Return [x, y] of the center of cell containing provided text 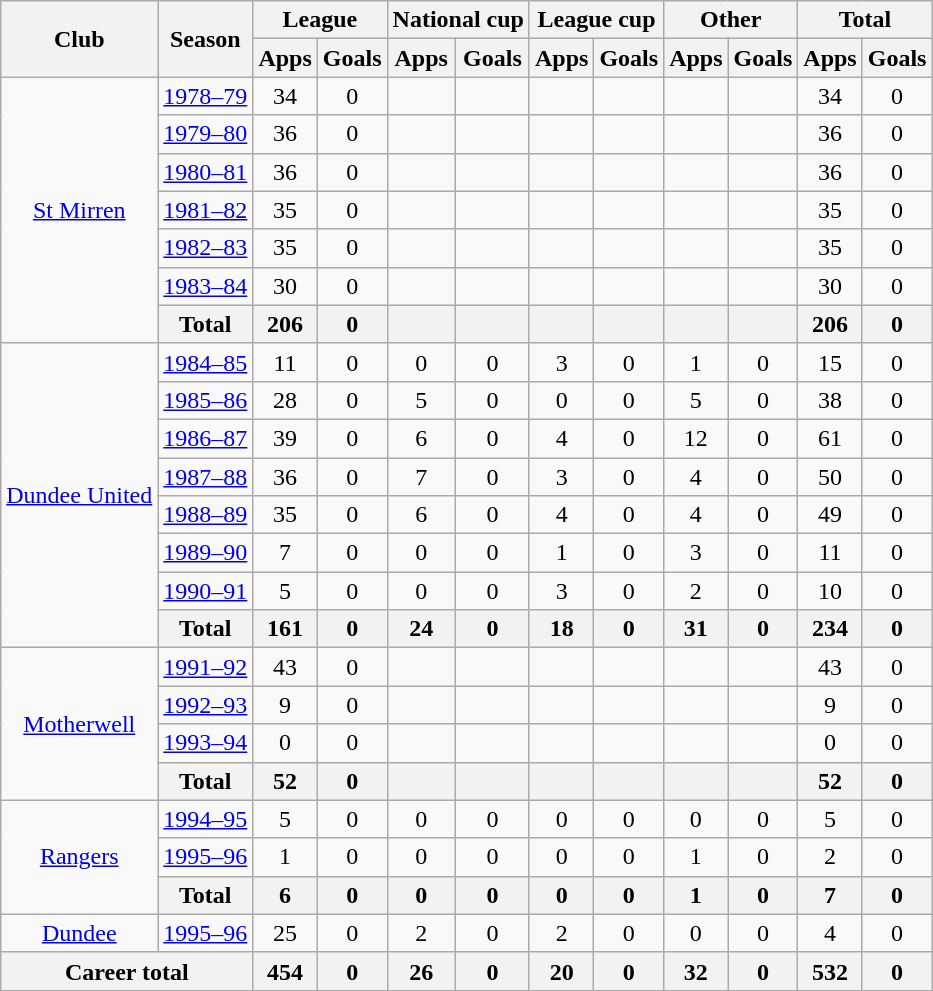
12 [696, 438]
31 [696, 629]
1980–81 [206, 172]
38 [830, 400]
Other [731, 20]
39 [285, 438]
49 [830, 515]
10 [830, 591]
25 [285, 933]
1988–89 [206, 515]
Rangers [80, 857]
20 [561, 971]
1986–87 [206, 438]
1981–82 [206, 210]
1992–93 [206, 705]
24 [421, 629]
532 [830, 971]
1989–90 [206, 553]
1991–92 [206, 667]
Dundee [80, 933]
Dundee United [80, 495]
1984–85 [206, 362]
1987–88 [206, 477]
161 [285, 629]
18 [561, 629]
Season [206, 39]
1993–94 [206, 743]
1985–86 [206, 400]
1979–80 [206, 134]
League [320, 20]
1994–95 [206, 819]
1978–79 [206, 96]
Motherwell [80, 724]
1982–83 [206, 248]
15 [830, 362]
1983–84 [206, 286]
234 [830, 629]
Club [80, 39]
1990–91 [206, 591]
Career total [127, 971]
61 [830, 438]
28 [285, 400]
26 [421, 971]
454 [285, 971]
League cup [596, 20]
National cup [458, 20]
32 [696, 971]
St Mirren [80, 210]
50 [830, 477]
